For the text-containing cell, return its midpoint in [x, y] coordinate format. 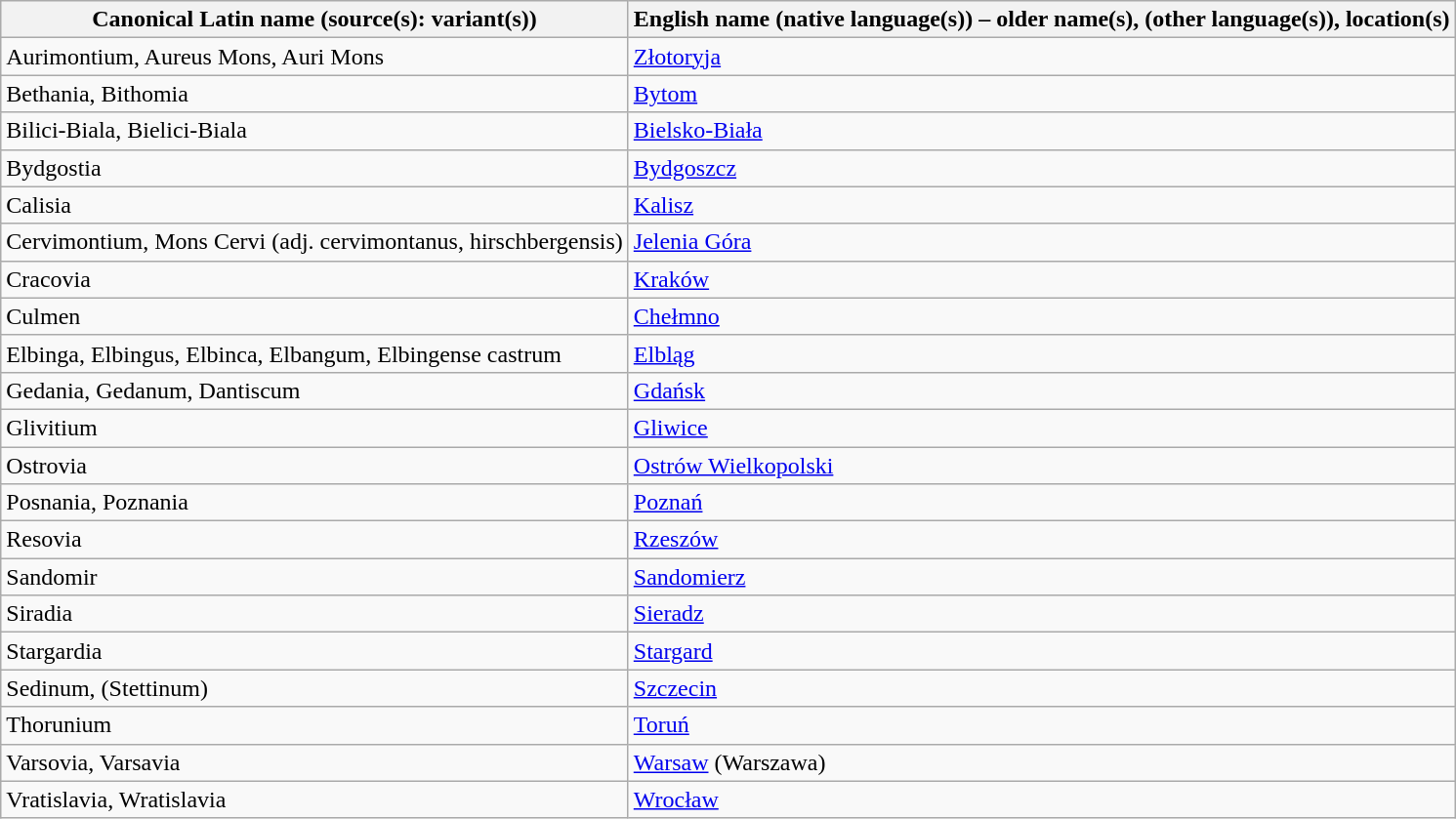
Sieradz [1041, 614]
English name (native language(s)) – older name(s), (other language(s)), location(s) [1041, 20]
Bielsko-Biała [1041, 131]
Kalisz [1041, 205]
Gliwice [1041, 428]
Poznań [1041, 503]
Canonical Latin name (source(s): variant(s)) [314, 20]
Chełmno [1041, 316]
Siradia [314, 614]
Bethania, Bithomia [314, 94]
Sandomir [314, 577]
Złotoryja [1041, 57]
Gdańsk [1041, 390]
Resovia [314, 540]
Ostrovia [314, 466]
Vratislavia, Wratislavia [314, 799]
Stargardia [314, 651]
Bydgostia [314, 168]
Rzeszów [1041, 540]
Posnania, Poznania [314, 503]
Bytom [1041, 94]
Glivitium [314, 428]
Sandomierz [1041, 577]
Aurimontium, Aureus Mons, Auri Mons [314, 57]
Wrocław [1041, 799]
Szczecin [1041, 688]
Culmen [314, 316]
Calisia [314, 205]
Ostrów Wielkopolski [1041, 466]
Cracovia [314, 279]
Kraków [1041, 279]
Stargard [1041, 651]
Jelenia Góra [1041, 242]
Gedania, Gedanum, Dantiscum [314, 390]
Thorunium [314, 725]
Elbląg [1041, 353]
Warsaw (Warszawa) [1041, 762]
Cervimontium, Mons Cervi (adj. cervimontanus, hirschbergensis) [314, 242]
Toruń [1041, 725]
Bilici-Biala, Bielici-Biala [314, 131]
Bydgoszcz [1041, 168]
Elbinga, Elbingus, Elbinca, Elbangum, Elbingense castrum [314, 353]
Varsovia, Varsavia [314, 762]
Sedinum, (Stettinum) [314, 688]
